Return [x, y] of the center of cell containing provided text 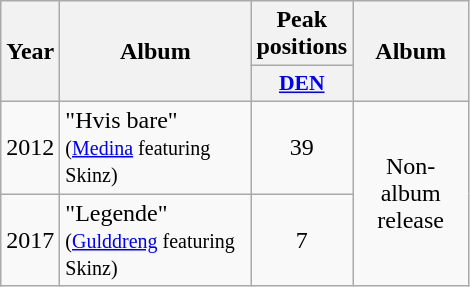
2012 [30, 147]
"Legende" (Gulddreng featuring Skinz) [156, 240]
Peak positions [302, 34]
2017 [30, 240]
"Hvis bare" (Medina featuring Skinz) [156, 147]
Year [30, 52]
39 [302, 147]
DEN [302, 84]
7 [302, 240]
Non-album release [411, 193]
